Provide the [X, Y] coordinate of the cell's center where the given text is located.  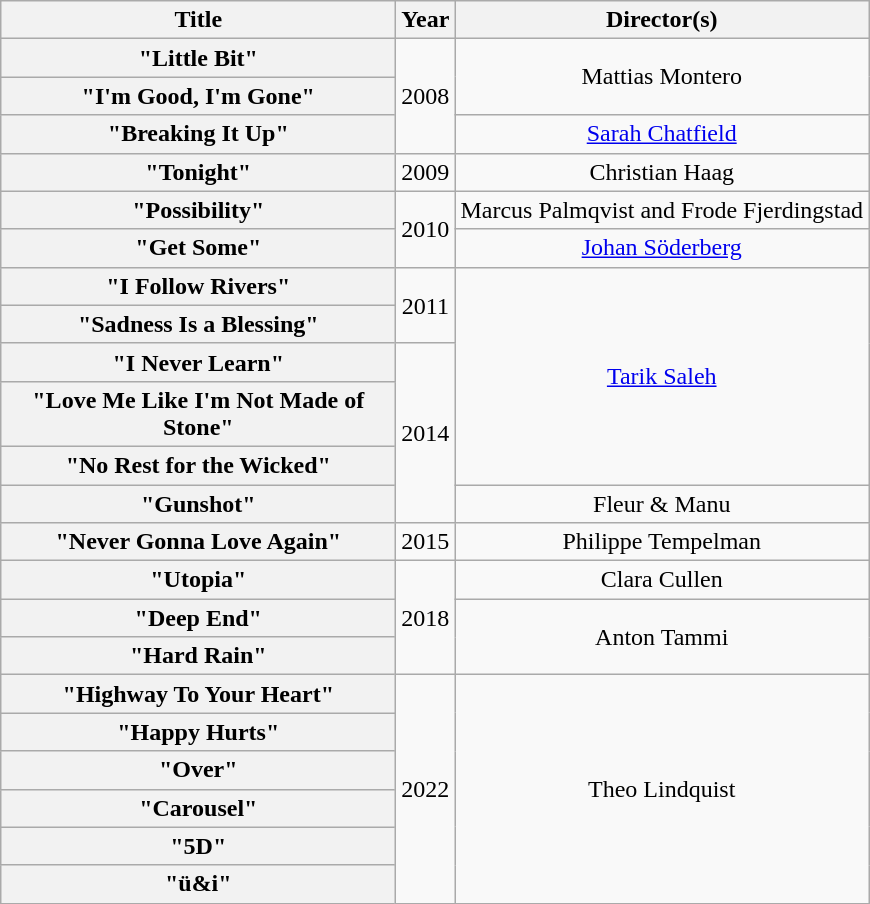
"5D" [198, 846]
"Tonight" [198, 172]
Marcus Palmqvist and Frode Fjerdingstad [662, 210]
Fleur & Manu [662, 503]
"Get Some" [198, 248]
"ü&i" [198, 884]
Year [426, 20]
2011 [426, 305]
"I'm Good, I'm Gone" [198, 96]
"Love Me Like I'm Not Made of Stone" [198, 414]
"Over" [198, 770]
"Hard Rain" [198, 656]
Philippe Tempelman [662, 542]
Tarik Saleh [662, 376]
Clara Cullen [662, 580]
"I Never Learn" [198, 362]
2014 [426, 432]
2008 [426, 96]
Christian Haag [662, 172]
"Happy Hurts" [198, 732]
"Never Gonna Love Again" [198, 542]
"No Rest for the Wicked" [198, 465]
Johan Söderberg [662, 248]
"Carousel" [198, 808]
2010 [426, 229]
"I Follow Rivers" [198, 286]
2009 [426, 172]
2018 [426, 618]
"Little Bit" [198, 58]
Anton Tammi [662, 637]
"Possibility" [198, 210]
"Sadness Is a Blessing" [198, 324]
"Gunshot" [198, 503]
Sarah Chatfield [662, 134]
Theo Lindquist [662, 789]
2022 [426, 789]
"Highway To Your Heart" [198, 694]
2015 [426, 542]
Director(s) [662, 20]
"Deep End" [198, 618]
Mattias Montero [662, 77]
"Utopia" [198, 580]
Title [198, 20]
"Breaking It Up" [198, 134]
